Capture the cell that displays the provided text and extract its (x, y) central coordinate. 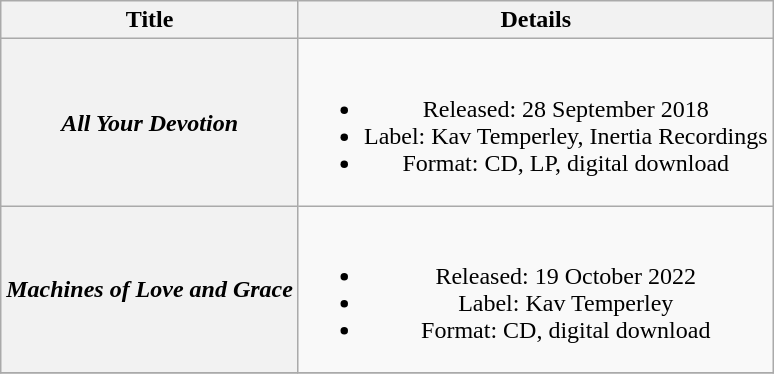
All Your Devotion (150, 122)
Machines of Love and Grace (150, 290)
Title (150, 20)
Released: 28 September 2018Label: Kav Temperley, Inertia RecordingsFormat: CD, LP, digital download (536, 122)
Released: 19 October 2022Label: Kav TemperleyFormat: CD, digital download (536, 290)
Details (536, 20)
